Scan for the cell matching the given text and deliver its (X, Y) coordinate at center. 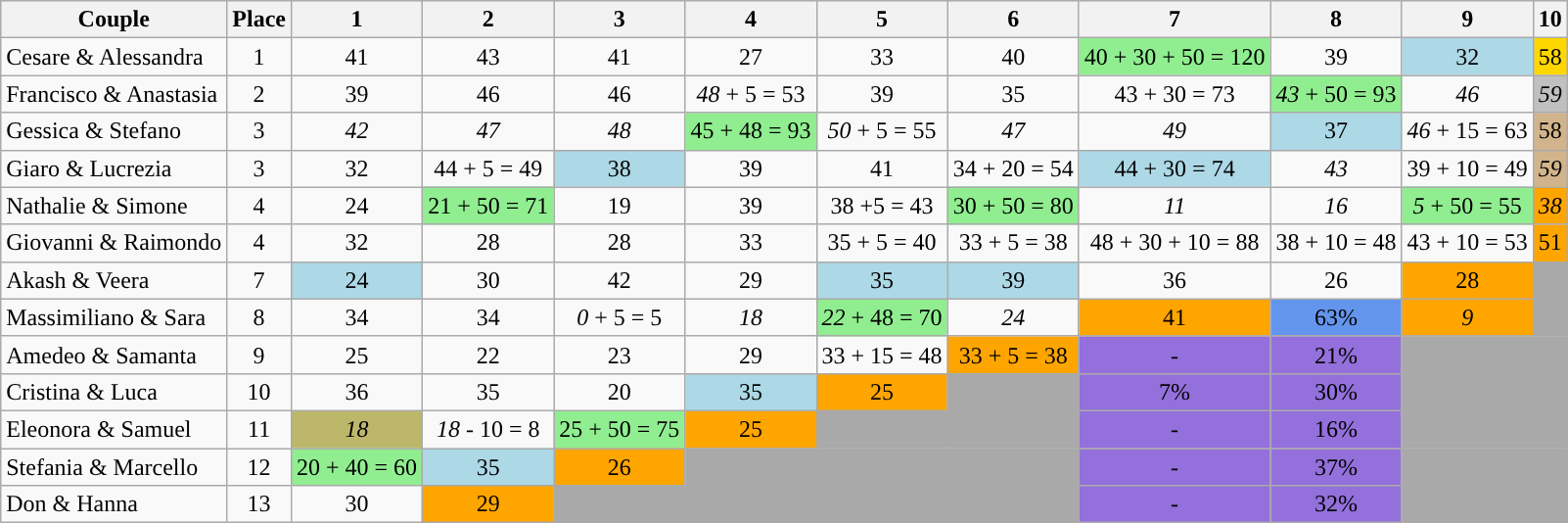
Nathalie & Simone (114, 206)
6 (1013, 20)
19 (620, 206)
Massimiliano & Sara (114, 317)
30 + 50 = 80 (1013, 206)
Stefania & Marcello (114, 467)
Don & Hanna (114, 504)
27 (751, 57)
12 (259, 467)
0 + 5 = 5 (620, 317)
33 + 15 = 48 (882, 355)
38 +5 = 43 (882, 206)
38 + 10 = 48 (1336, 243)
21% (1336, 355)
48 + 5 = 53 (751, 94)
35 + 5 = 40 (882, 243)
34 + 20 = 54 (1013, 168)
30% (1336, 392)
40 + 30 + 50 = 120 (1175, 57)
51 (1550, 243)
Giaro & Lucrezia (114, 168)
48 (620, 131)
Couple (114, 20)
23 (620, 355)
5 + 50 = 55 (1467, 206)
Eleonora & Samuel (114, 429)
Akash & Veera (114, 280)
45 + 48 = 93 (751, 131)
37% (1336, 467)
25 + 50 = 75 (620, 429)
43 + 10 = 53 (1467, 243)
16% (1336, 429)
48 + 30 + 10 = 88 (1175, 243)
63% (1336, 317)
43 + 50 = 93 (1336, 94)
43 + 30 = 73 (1175, 94)
39 + 10 = 49 (1467, 168)
5 (882, 20)
16 (1336, 206)
Francisco & Anastasia (114, 94)
Giovanni & Raimondo (114, 243)
Amedeo & Samanta (114, 355)
22 + 48 = 70 (882, 317)
44 + 5 = 49 (488, 168)
7% (1175, 392)
Cristina & Luca (114, 392)
49 (1175, 131)
40 (1013, 57)
13 (259, 504)
32% (1336, 504)
50 + 5 = 55 (882, 131)
20 (620, 392)
Cesare & Alessandra (114, 57)
21 + 50 = 71 (488, 206)
46 + 15 = 63 (1467, 131)
44 + 30 = 74 (1175, 168)
22 (488, 355)
18 - 10 = 8 (488, 429)
20 + 40 = 60 (356, 467)
Gessica & Stefano (114, 131)
37 (1336, 131)
Place (259, 20)
